Identify which cell holds the provided text, then report its (X, Y) central coordinate. 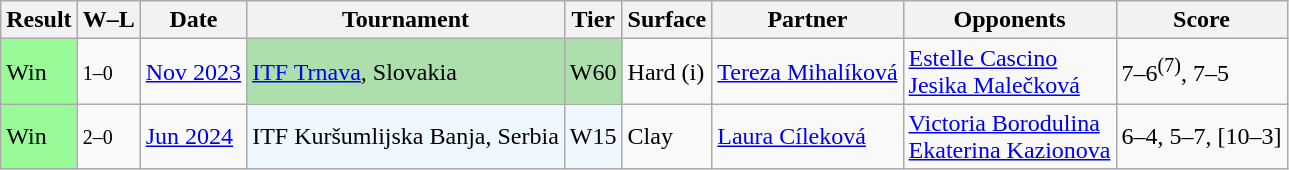
W60 (593, 72)
Opponents (1010, 20)
Partner (808, 20)
2–0 (108, 136)
W15 (593, 136)
7–6(7), 7–5 (1202, 72)
Jun 2024 (193, 136)
W–L (108, 20)
Tereza Mihalíková (808, 72)
Clay (667, 136)
Tournament (406, 20)
Hard (i) (667, 72)
1–0 (108, 72)
Tier (593, 20)
Estelle Cascino Jesika Malečková (1010, 72)
Score (1202, 20)
Laura Cíleková (808, 136)
Date (193, 20)
Victoria Borodulina Ekaterina Kazionova (1010, 136)
ITF Trnava, Slovakia (406, 72)
Nov 2023 (193, 72)
Result (39, 20)
Surface (667, 20)
ITF Kuršumlijska Banja, Serbia (406, 136)
6–4, 5–7, [10–3] (1202, 136)
